Output the [x, y] coordinate of the center of the cell containing the given text.  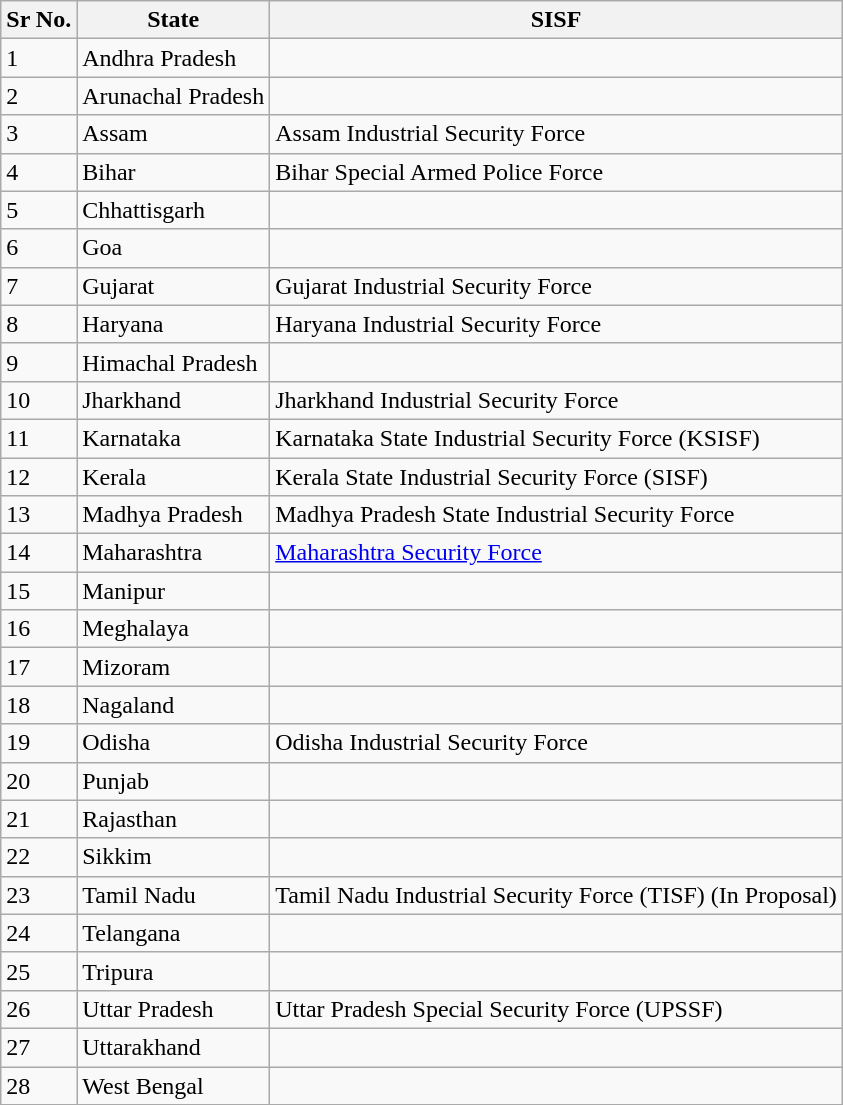
25 [39, 971]
Maharashtra [174, 553]
18 [39, 705]
State [174, 20]
3 [39, 134]
Haryana Industrial Security Force [556, 324]
Kerala State Industrial Security Force (SISF) [556, 477]
12 [39, 477]
Punjab [174, 781]
Manipur [174, 591]
2 [39, 96]
1 [39, 58]
Telangana [174, 933]
Karnataka State Industrial Security Force (KSISF) [556, 438]
Jharkhand Industrial Security Force [556, 400]
Madhya Pradesh State Industrial Security Force [556, 515]
Tamil Nadu Industrial Security Force (TISF) (In Proposal) [556, 895]
SISF [556, 20]
Chhattisgarh [174, 210]
16 [39, 629]
6 [39, 248]
Gujarat [174, 286]
West Bengal [174, 1085]
Meghalaya [174, 629]
Maharashtra Security Force [556, 553]
26 [39, 1009]
Haryana [174, 324]
11 [39, 438]
27 [39, 1047]
5 [39, 210]
Tamil Nadu [174, 895]
Sr No. [39, 20]
Andhra Pradesh [174, 58]
17 [39, 667]
14 [39, 553]
Himachal Pradesh [174, 362]
13 [39, 515]
Sikkim [174, 857]
Mizoram [174, 667]
10 [39, 400]
Bihar [174, 172]
Rajasthan [174, 819]
Madhya Pradesh [174, 515]
9 [39, 362]
Bihar Special Armed Police Force [556, 172]
24 [39, 933]
7 [39, 286]
Assam [174, 134]
Uttarakhand [174, 1047]
23 [39, 895]
Karnataka [174, 438]
Nagaland [174, 705]
19 [39, 743]
Odisha [174, 743]
20 [39, 781]
Assam Industrial Security Force [556, 134]
Goa [174, 248]
Arunachal Pradesh [174, 96]
Jharkhand [174, 400]
4 [39, 172]
Uttar Pradesh Special Security Force (UPSSF) [556, 1009]
22 [39, 857]
15 [39, 591]
Uttar Pradesh [174, 1009]
28 [39, 1085]
Kerala [174, 477]
Gujarat Industrial Security Force [556, 286]
21 [39, 819]
Odisha Industrial Security Force [556, 743]
8 [39, 324]
Tripura [174, 971]
